Find where the given text appears and provide that cell's center as (X, Y) coordinate. 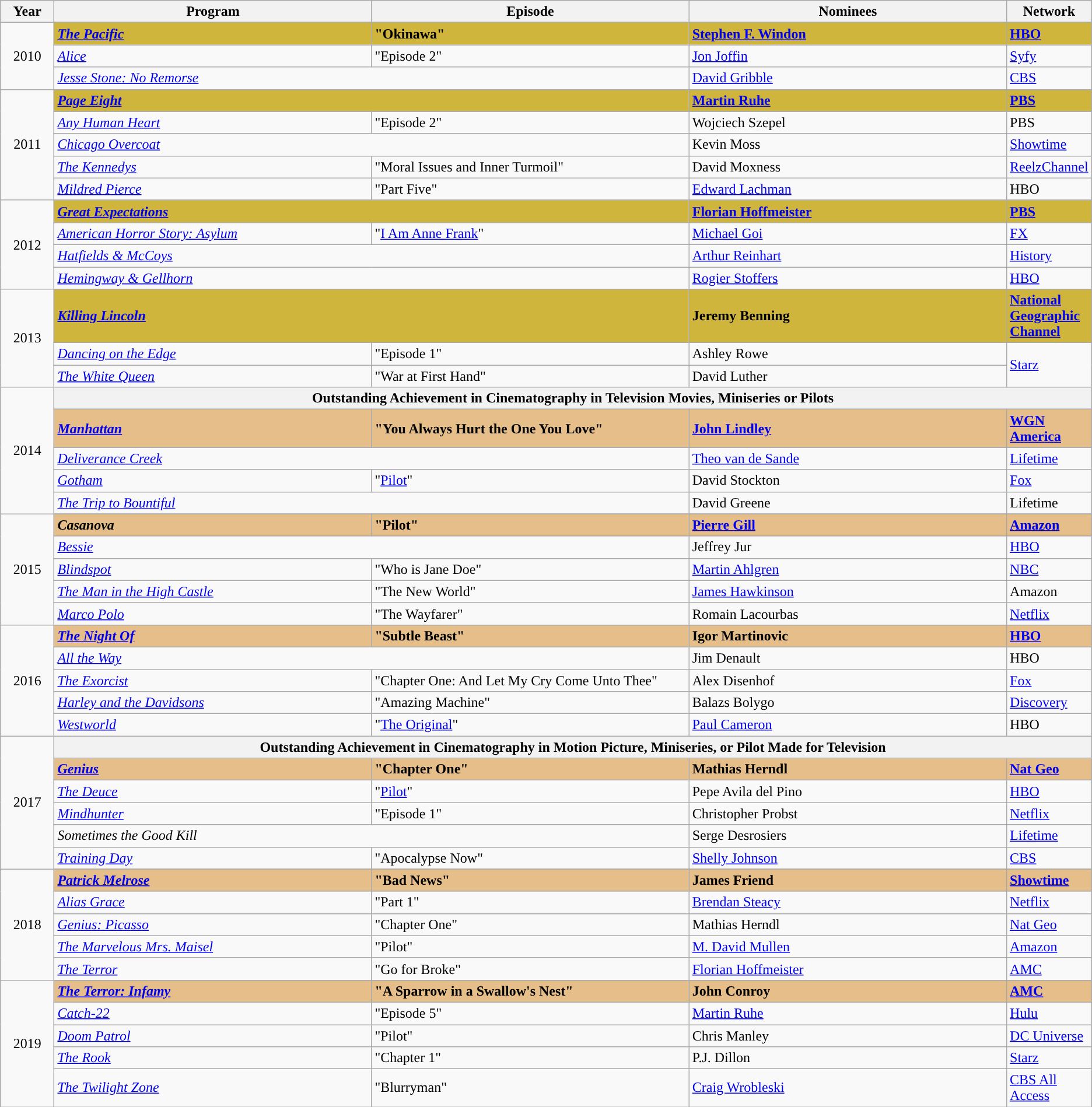
The Marvelous Mrs. Maisel (213, 947)
Martin Ahlgren (848, 569)
2014 (27, 450)
Paul Cameron (848, 725)
Hemingway & Gellhorn (372, 278)
Year (27, 12)
"War at First Hand" (530, 376)
David Greene (848, 503)
The Night Of (213, 636)
Outstanding Achievement in Cinematography in Television Movies, Miniseries or Pilots (573, 398)
Syfy (1049, 56)
Sometimes the Good Kill (372, 836)
"You Always Hurt the One You Love" (530, 428)
Bessie (372, 547)
The Kennedys (213, 167)
Brendan Steacy (848, 902)
Any Human Heart (213, 122)
Killing Lincoln (372, 316)
Genius (213, 769)
The White Queen (213, 376)
Igor Martinovic (848, 636)
Romain Lacourbas (848, 614)
WGN America (1049, 428)
Doom Patrol (213, 1035)
David Stockton (848, 481)
Serge Desrosiers (848, 836)
DC Universe (1049, 1035)
"Go for Broke" (530, 969)
FX (1049, 233)
The Terror (213, 969)
American Horror Story: Asylum (213, 233)
ReelzChannel (1049, 167)
The Exorcist (213, 681)
Outstanding Achievement in Cinematography in Motion Picture, Miniseries, or Pilot Made for Television (573, 747)
The Man in the High Castle (213, 591)
"Okinawa" (530, 34)
2011 (27, 145)
Training Day (213, 858)
Jesse Stone: No Remorse (372, 78)
Mildred Pierce (213, 189)
Discovery (1049, 703)
Alice (213, 56)
Catch-22 (213, 1013)
Blindspot (213, 569)
Page Eight (372, 100)
Jeffrey Jur (848, 547)
Alex Disenhof (848, 681)
Jeremy Benning (848, 316)
Hatfields & McCoys (372, 255)
M. David Mullen (848, 947)
Kevin Moss (848, 145)
Jim Denault (848, 658)
"Part 1" (530, 902)
2018 (27, 924)
Westworld (213, 725)
Ashley Rowe (848, 354)
P.J. Dillon (848, 1058)
"The Wayfarer" (530, 614)
All the Way (372, 658)
Arthur Reinhart (848, 255)
The Trip to Bountiful (372, 503)
James Hawkinson (848, 591)
Genius: Picasso (213, 924)
Balazs Bolygo (848, 703)
Marco Polo (213, 614)
2010 (27, 56)
The Pacific (213, 34)
The Terror: Infamy (213, 991)
Patrick Melrose (213, 880)
2013 (27, 338)
John Conroy (848, 991)
"The Original" (530, 725)
"Apocalypse Now" (530, 858)
2019 (27, 1043)
David Moxness (848, 167)
Casanova (213, 525)
Manhattan (213, 428)
Stephen F. Windon (848, 34)
Chicago Overcoat (372, 145)
Chris Manley (848, 1035)
The Deuce (213, 791)
"The New World" (530, 591)
Mindhunter (213, 814)
"Amazing Machine" (530, 703)
"Who is Jane Doe" (530, 569)
John Lindley (848, 428)
Shelly Johnson (848, 858)
"Chapter 1" (530, 1058)
NBC (1049, 569)
"Chapter One: And Let My Cry Come Unto Thee" (530, 681)
Edward Lachman (848, 189)
Hulu (1049, 1013)
"Moral Issues and Inner Turmoil" (530, 167)
CBS All Access (1049, 1088)
Network (1049, 12)
Gotham (213, 481)
Craig Wrobleski (848, 1088)
Pepe Avila del Pino (848, 791)
2015 (27, 569)
2017 (27, 803)
"A Sparrow in a Swallow's Nest" (530, 991)
"Subtle Beast" (530, 636)
"Episode 5" (530, 1013)
Christopher Probst (848, 814)
James Friend (848, 880)
Pierre Gill (848, 525)
Dancing on the Edge (213, 354)
Michael Goi (848, 233)
Episode (530, 12)
The Rook (213, 1058)
"I Am Anne Frank" (530, 233)
"Bad News" (530, 880)
Deliverance Creek (372, 458)
Great Expectations (372, 211)
David Gribble (848, 78)
Rogier Stoffers (848, 278)
Wojciech Szepel (848, 122)
History (1049, 255)
David Luther (848, 376)
Theo van de Sande (848, 458)
"Part Five" (530, 189)
"Blurryman" (530, 1088)
Jon Joffin (848, 56)
2012 (27, 244)
Nominees (848, 12)
The Twilight Zone (213, 1088)
Harley and the Davidsons (213, 703)
2016 (27, 680)
National Geographic Channel (1049, 316)
Alias Grace (213, 902)
Program (213, 12)
